Locate the cell with the specified text and output its [X, Y] center coordinate. 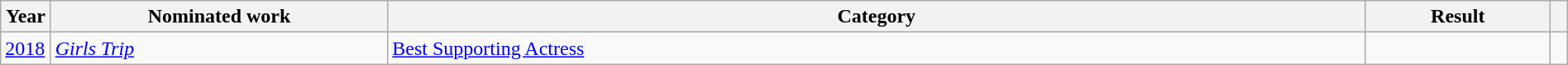
Best Supporting Actress [877, 48]
Category [877, 17]
Result [1458, 17]
Nominated work [219, 17]
Year [26, 17]
2018 [26, 48]
Girls Trip [219, 48]
